Detect which cell encompasses the target text, then output its (X, Y) center coordinate. 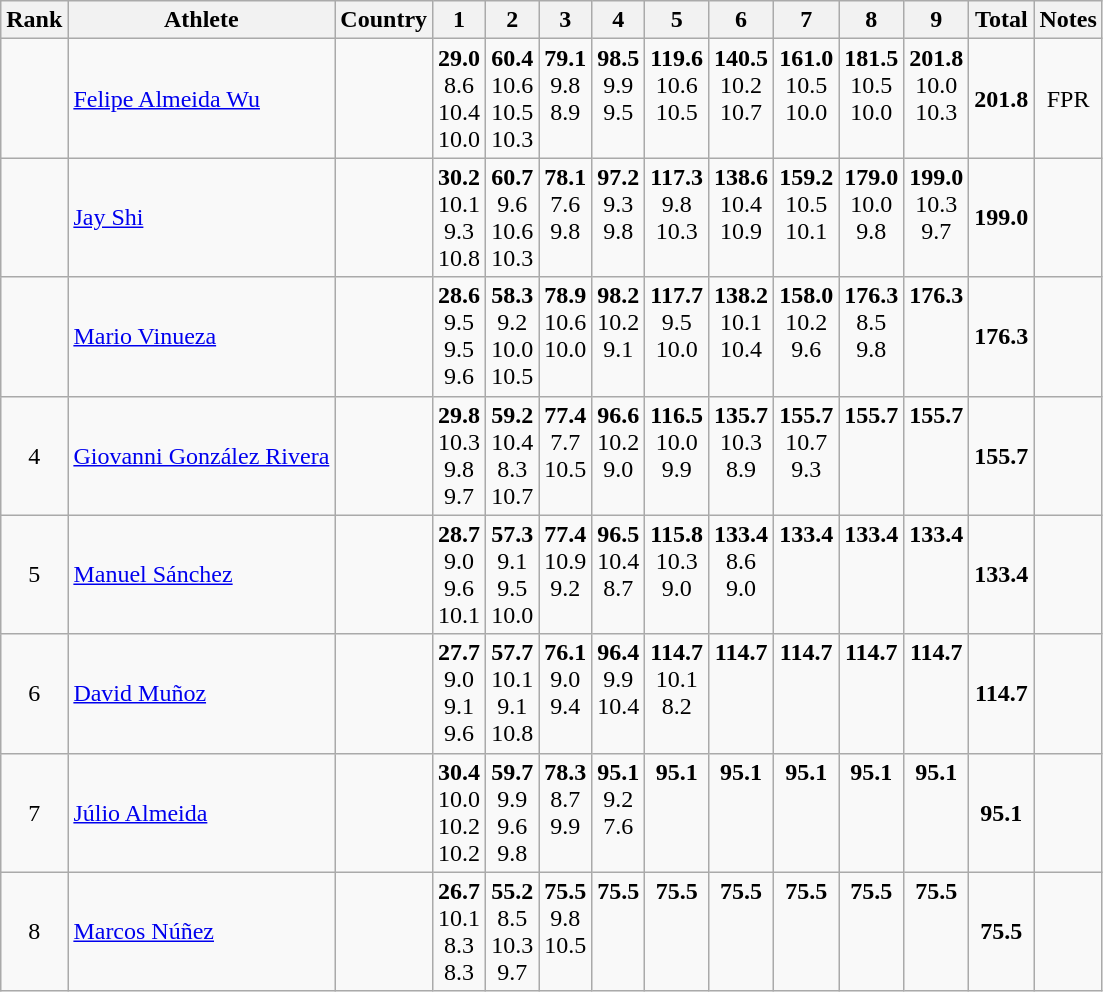
115.810.3 9.0 (677, 574)
78.910.610.0 (566, 336)
97.2 9.3 9.8 (618, 218)
199.010.3 9.7 (936, 218)
176.3 8.5 9.8 (872, 336)
58.3 9.2 10.0 10.5 (512, 336)
Júlio Almeida (202, 812)
Total (1002, 20)
119.610.610.5 (677, 98)
28.6 9.59.5 9.6 (460, 336)
159.210.510.1 (806, 218)
138.210.110.4 (742, 336)
133.4 8.6 9.0 (742, 574)
155.7 10.7 9.3 (806, 456)
79.19.8 8.9 (566, 98)
98.2 10.29.1 (618, 336)
Giovanni González Rivera (202, 456)
98.59.99.5 (618, 98)
Manuel Sánchez (202, 574)
201.8 (1002, 98)
29.8 10.39.89.7 (460, 456)
117.79.5 10.0 (677, 336)
59.7 9.9 9.6 9.8 (512, 812)
179.010.09.8 (872, 218)
117.39.810.3 (677, 218)
29.08.610.410.0 (460, 98)
57.3 9.1 9.5 10.0 (512, 574)
96.5 10.48.7 (618, 574)
55.2 8.5 10.3 9.7 (512, 932)
140.510.2 10.7 (742, 98)
76.19.0 9.4 (566, 694)
60.4 10.6 10.5 10.3 (512, 98)
199.0 (1002, 218)
96.6 10.29.0 (618, 456)
30.2 10.19.3 10.8 (460, 218)
Athlete (202, 20)
9 (936, 20)
181.510.510.0 (872, 98)
57.7 10.1 9.1 10.8 (512, 694)
1 (460, 20)
Mario Vinueza (202, 336)
2 (512, 20)
Felipe Almeida Wu (202, 98)
116.510.0 9.9 (677, 456)
158.010.29.6 (806, 336)
27.7 9.0 9.1 9.6 (460, 694)
135.7 10.38.9 (742, 456)
114.710.1 8.2 (677, 694)
26.7 10.1 8.3 8.3 (460, 932)
96.49.910.4 (618, 694)
161.010.510.0 (806, 98)
78.17.69.8 (566, 218)
FPR (1068, 98)
77.410.9 9.2 (566, 574)
138.610.410.9 (742, 218)
75.59.8 10.5 (566, 932)
Jay Shi (202, 218)
Country (384, 20)
78.38.7 9.9 (566, 812)
60.7 9.6 10.6 10.3 (512, 218)
201.810.010.3 (936, 98)
Rank (34, 20)
59.2 10.4 8.3 10.7 (512, 456)
30.4 10.0 10.2 10.2 (460, 812)
David Muñoz (202, 694)
3 (566, 20)
Notes (1068, 20)
77.47.7 10.5 (566, 456)
28.7 9.0 9.6 10.1 (460, 574)
95.1 9.2 7.6 (618, 812)
Marcos Núñez (202, 932)
